Search for the cell housing the specified text and yield its (x, y) center coordinate. 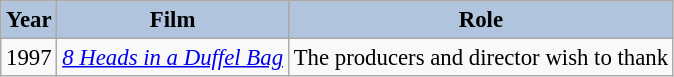
Film (172, 20)
8 Heads in a Duffel Bag (172, 58)
The producers and director wish to thank (480, 58)
1997 (29, 58)
Year (29, 20)
Role (480, 20)
